Determine the [x, y] coordinate at the center of the cell enclosing the given text.  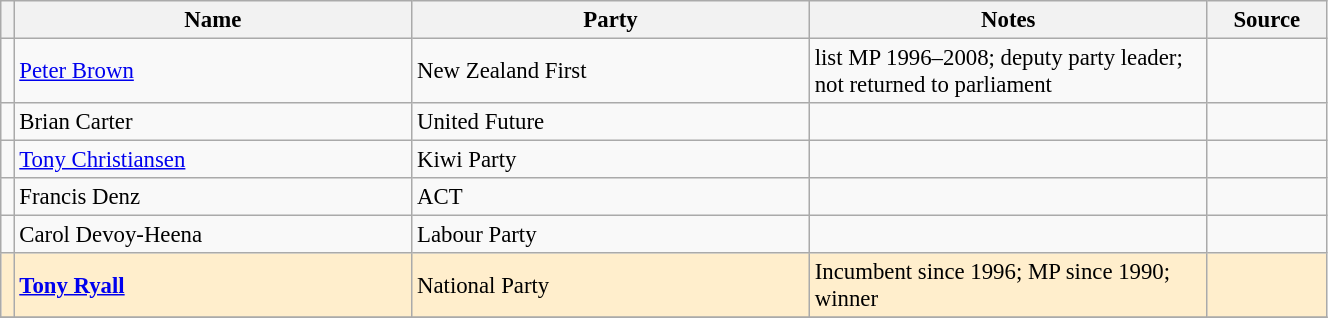
Carol Devoy-Heena [213, 235]
list MP 1996–2008; deputy party leader; not returned to parliament [1008, 72]
Brian Carter [213, 122]
Source [1266, 20]
Party [611, 20]
Francis Denz [213, 197]
New Zealand First [611, 72]
United Future [611, 122]
Peter Brown [213, 72]
ACT [611, 197]
Tony Christiansen [213, 160]
Name [213, 20]
Kiwi Party [611, 160]
Labour Party [611, 235]
Notes [1008, 20]
